Locate the cell with the specified text and output its (x, y) center coordinate. 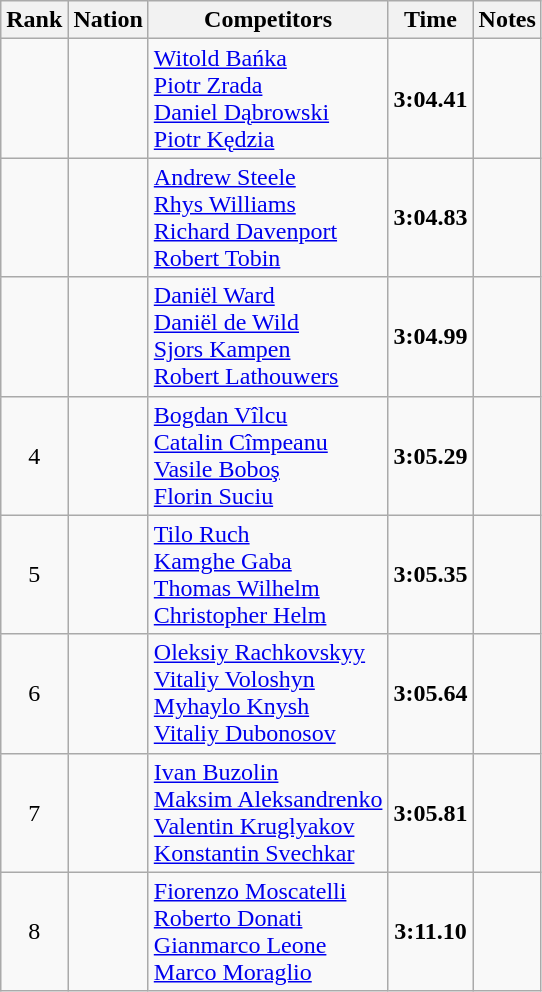
Time (430, 20)
3:05.64 (430, 694)
3:04.41 (430, 98)
4 (34, 456)
Competitors (268, 20)
Ivan BuzolinMaksim AleksandrenkoValentin KruglyakovKonstantin Svechkar (268, 812)
Bogdan VîlcuCatalin CîmpeanuVasile BoboşFlorin Suciu (268, 456)
7 (34, 812)
Notes (507, 20)
3:05.81 (430, 812)
5 (34, 574)
Rank (34, 20)
3:05.35 (430, 574)
6 (34, 694)
Oleksiy RachkovskyyVitaliy VoloshynMyhaylo KnyshVitaliy Dubonosov (268, 694)
Nation (108, 20)
Tilo RuchKamghe GabaThomas WilhelmChristopher Helm (268, 574)
3:05.29 (430, 456)
Andrew SteeleRhys WilliamsRichard DavenportRobert Tobin (268, 218)
Witold BańkaPiotr ZradaDaniel DąbrowskiPiotr Kędzia (268, 98)
Daniël WardDaniël de WildSjors KampenRobert Lathouwers (268, 336)
3:04.83 (430, 218)
3:11.10 (430, 932)
3:04.99 (430, 336)
Fiorenzo MoscatelliRoberto DonatiGianmarco LeoneMarco Moraglio (268, 932)
8 (34, 932)
